From the cell containing the given text, extract its center point as [X, Y] coordinate. 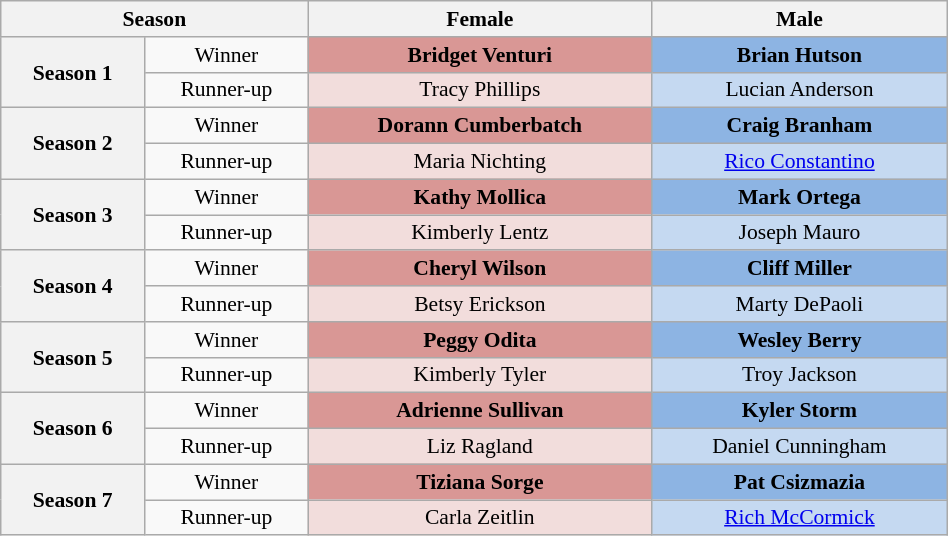
Peggy Odita [480, 340]
Joseph Mauro [800, 233]
Season 3 [73, 214]
Marty DePaoli [800, 304]
Liz Ragland [480, 447]
Dorann Cumberbatch [480, 126]
Male [800, 19]
Tracy Phillips [480, 90]
Maria Nichting [480, 162]
Season 1 [73, 72]
Bridget Venturi [480, 55]
Season 2 [73, 144]
Mark Ortega [800, 197]
Kimberly Tyler [480, 375]
Season 7 [73, 500]
Rich McCormick [800, 518]
Adrienne Sullivan [480, 411]
Pat Csizmazia [800, 482]
Season 4 [73, 286]
Wesley Berry [800, 340]
Season 6 [73, 428]
Troy Jackson [800, 375]
Carla Zeitlin [480, 518]
Daniel Cunningham [800, 447]
Season 5 [73, 358]
Betsy Erickson [480, 304]
Cliff Miller [800, 269]
Cheryl Wilson [480, 269]
Brian Hutson [800, 55]
Season [154, 19]
Craig Branham [800, 126]
Lucian Anderson [800, 90]
Female [480, 19]
Kyler Storm [800, 411]
Tiziana Sorge [480, 482]
Rico Constantino [800, 162]
Kathy Mollica [480, 197]
Kimberly Lentz [480, 233]
